Extract the (X, Y) coordinate from the center of the cell holding the provided text.  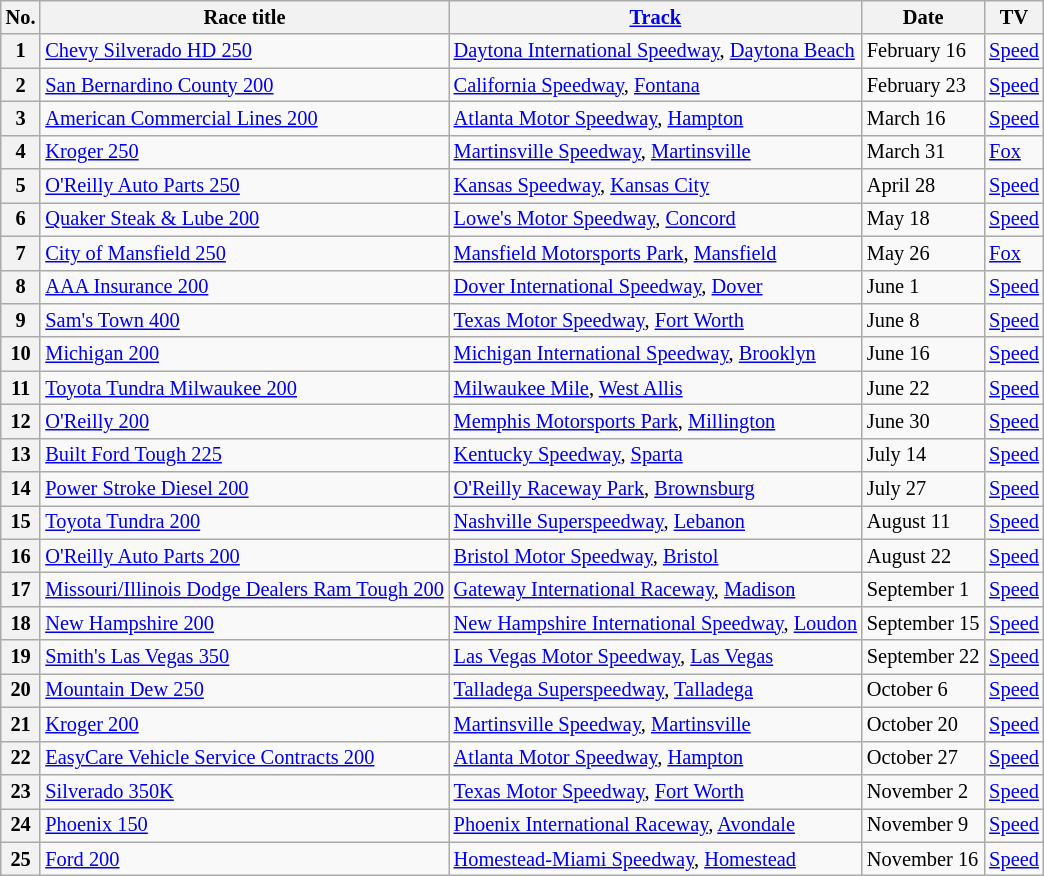
10 (21, 354)
August 11 (923, 522)
American Commercial Lines 200 (244, 118)
May 18 (923, 219)
Lowe's Motor Speedway, Concord (656, 219)
13 (21, 455)
21 (21, 724)
TV (1014, 17)
3 (21, 118)
Power Stroke Diesel 200 (244, 489)
April 28 (923, 186)
Quaker Steak & Lube 200 (244, 219)
March 16 (923, 118)
Michigan International Speedway, Brooklyn (656, 354)
Smith's Las Vegas 350 (244, 657)
August 22 (923, 556)
O'Reilly Auto Parts 250 (244, 186)
June 8 (923, 320)
November 16 (923, 859)
Silverado 350K (244, 791)
16 (21, 556)
12 (21, 421)
Race title (244, 17)
2 (21, 85)
Milwaukee Mile, West Allis (656, 388)
23 (21, 791)
Phoenix International Raceway, Avondale (656, 825)
May 26 (923, 253)
6 (21, 219)
8 (21, 287)
Michigan 200 (244, 354)
O'Reilly 200 (244, 421)
Las Vegas Motor Speedway, Las Vegas (656, 657)
Missouri/Illinois Dodge Dealers Ram Tough 200 (244, 589)
O'Reilly Raceway Park, Brownsburg (656, 489)
4 (21, 152)
18 (21, 623)
EasyCare Vehicle Service Contracts 200 (244, 758)
20 (21, 690)
March 31 (923, 152)
Talladega Superspeedway, Talladega (656, 690)
25 (21, 859)
November 9 (923, 825)
Mansfield Motorsports Park, Mansfield (656, 253)
No. (21, 17)
15 (21, 522)
24 (21, 825)
1 (21, 51)
Kroger 250 (244, 152)
9 (21, 320)
Date (923, 17)
Built Ford Tough 225 (244, 455)
February 16 (923, 51)
7 (21, 253)
Nashville Superspeedway, Lebanon (656, 522)
19 (21, 657)
June 30 (923, 421)
Mountain Dew 250 (244, 690)
November 2 (923, 791)
Toyota Tundra 200 (244, 522)
New Hampshire 200 (244, 623)
September 22 (923, 657)
Kentucky Speedway, Sparta (656, 455)
Daytona International Speedway, Daytona Beach (656, 51)
Phoenix 150 (244, 825)
October 20 (923, 724)
California Speedway, Fontana (656, 85)
Homestead-Miami Speedway, Homestead (656, 859)
5 (21, 186)
September 15 (923, 623)
June 1 (923, 287)
San Bernardino County 200 (244, 85)
October 27 (923, 758)
June 16 (923, 354)
14 (21, 489)
17 (21, 589)
Track (656, 17)
Sam's Town 400 (244, 320)
June 22 (923, 388)
Ford 200 (244, 859)
July 27 (923, 489)
AAA Insurance 200 (244, 287)
New Hampshire International Speedway, Loudon (656, 623)
Chevy Silverado HD 250 (244, 51)
Kansas Speedway, Kansas City (656, 186)
February 23 (923, 85)
O'Reilly Auto Parts 200 (244, 556)
Bristol Motor Speedway, Bristol (656, 556)
July 14 (923, 455)
Gateway International Raceway, Madison (656, 589)
Kroger 200 (244, 724)
City of Mansfield 250 (244, 253)
11 (21, 388)
Dover International Speedway, Dover (656, 287)
Memphis Motorsports Park, Millington (656, 421)
22 (21, 758)
September 1 (923, 589)
October 6 (923, 690)
Toyota Tundra Milwaukee 200 (244, 388)
